Determine the [x, y] coordinate at the center of the cell enclosing the given text.  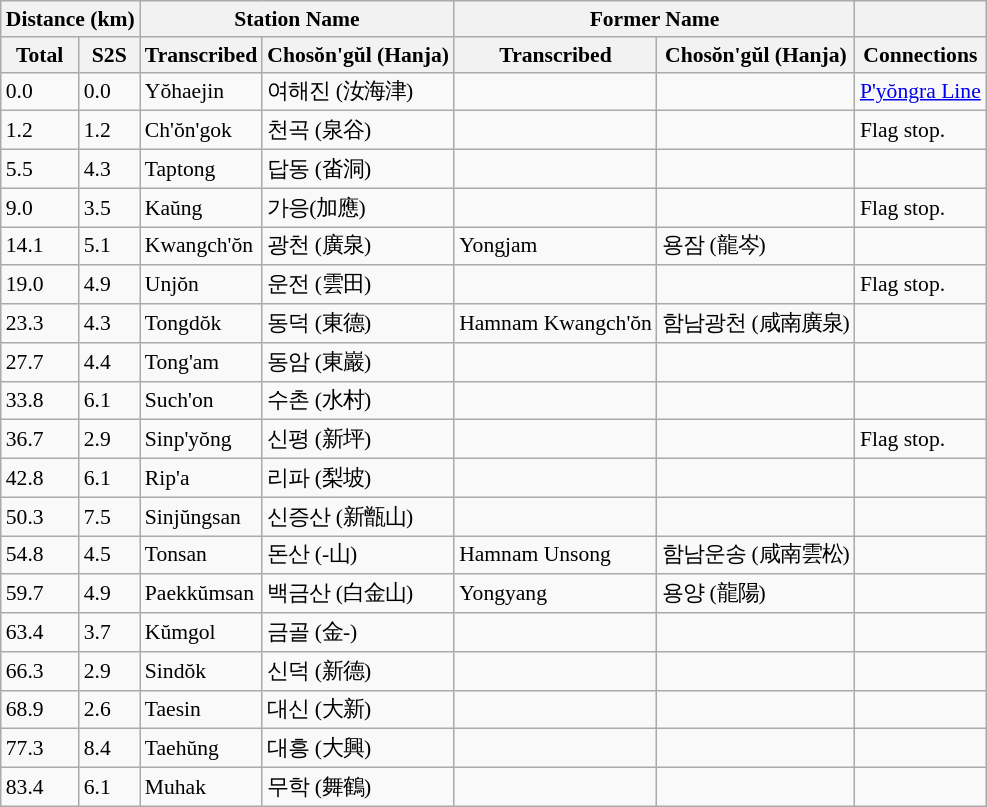
36.7 [40, 440]
운전 (雲田) [358, 286]
27.7 [40, 362]
광천 (廣泉) [358, 246]
함남운송 (咸南雲松) [756, 556]
대흥 (大興) [358, 748]
동암 (東巖) [358, 362]
여해진 (汝海津) [358, 92]
무학 (舞鶴) [358, 788]
Unjŏn [201, 286]
Sinjŭngsan [201, 516]
Such'on [201, 400]
리파 (梨坡) [358, 478]
Kwangch'ŏn [201, 246]
Yŏhaejin [201, 92]
77.3 [40, 748]
8.4 [110, 748]
Tong'am [201, 362]
3.5 [110, 208]
P'yŏngra Line [920, 92]
Paekkŭmsan [201, 594]
7.5 [110, 516]
Rip'a [201, 478]
신평 (新坪) [358, 440]
신증산 (新甑山) [358, 516]
Hamnam Unsong [556, 556]
돈산 (-山) [358, 556]
천곡 (泉谷) [358, 130]
Hamnam Kwangch'ŏn [556, 324]
Former Name [654, 19]
2.6 [110, 710]
63.4 [40, 632]
용잠 (龍岑) [756, 246]
Distance (km) [70, 19]
68.9 [40, 710]
수촌 (水村) [358, 400]
Kaŭng [201, 208]
답동 (畓洞) [358, 170]
Kŭmgol [201, 632]
3.7 [110, 632]
가응(加應) [358, 208]
Connections [920, 55]
Sindŏk [201, 672]
42.8 [40, 478]
54.8 [40, 556]
83.4 [40, 788]
Yongjam [556, 246]
19.0 [40, 286]
4.4 [110, 362]
금골 (金-) [358, 632]
신덕 (新德) [358, 672]
S2S [110, 55]
Taptong [201, 170]
Tonsan [201, 556]
백금산 (白金山) [358, 594]
4.5 [110, 556]
66.3 [40, 672]
Tongdŏk [201, 324]
59.7 [40, 594]
Ch'ŏn'gok [201, 130]
50.3 [40, 516]
Muhak [201, 788]
Station Name [297, 19]
14.1 [40, 246]
함남광천 (咸南廣泉) [756, 324]
Taehŭng [201, 748]
Yongyang [556, 594]
5.1 [110, 246]
동덕 (東德) [358, 324]
23.3 [40, 324]
Taesin [201, 710]
Sinp'yŏng [201, 440]
Total [40, 55]
대신 (大新) [358, 710]
33.8 [40, 400]
5.5 [40, 170]
용양 (龍陽) [756, 594]
9.0 [40, 208]
